Scan for the cell matching the given text and deliver its [X, Y] coordinate at center. 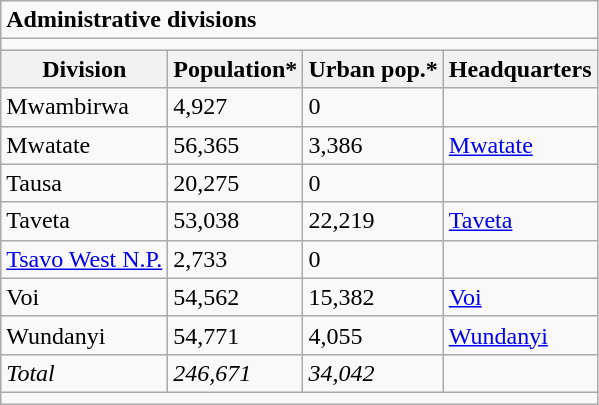
34,042 [373, 373]
54,562 [236, 297]
3,386 [373, 145]
56,365 [236, 145]
2,733 [236, 259]
246,671 [236, 373]
Urban pop.* [373, 69]
4,927 [236, 107]
15,382 [373, 297]
Tausa [84, 183]
Division [84, 69]
Tsavo West N.P. [84, 259]
Headquarters [520, 69]
54,771 [236, 335]
20,275 [236, 183]
Population* [236, 69]
Mwambirwa [84, 107]
4,055 [373, 335]
Administrative divisions [299, 20]
22,219 [373, 221]
53,038 [236, 221]
Total [84, 373]
